Provide the [X, Y] coordinate of the cell's center where the given text is located.  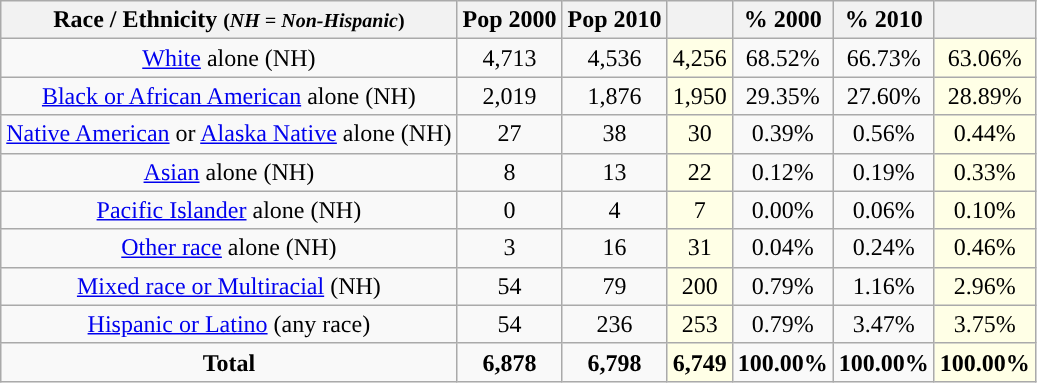
27 [510, 134]
Mixed race or Multiracial (NH) [229, 286]
2.96% [984, 286]
0.24% [884, 248]
66.73% [884, 58]
27.60% [884, 96]
Other race alone (NH) [229, 248]
0.10% [984, 210]
Native American or Alaska Native alone (NH) [229, 134]
6,749 [700, 362]
63.06% [984, 58]
200 [700, 286]
28.89% [984, 96]
% 2010 [884, 20]
79 [614, 286]
Asian alone (NH) [229, 172]
0 [510, 210]
0.44% [984, 134]
4,536 [614, 58]
Pop 2010 [614, 20]
6,878 [510, 362]
3 [510, 248]
White alone (NH) [229, 58]
2,019 [510, 96]
22 [700, 172]
Pacific Islander alone (NH) [229, 210]
3.47% [884, 324]
Hispanic or Latino (any race) [229, 324]
0.00% [782, 210]
Total [229, 362]
13 [614, 172]
Pop 2000 [510, 20]
% 2000 [782, 20]
Black or African American alone (NH) [229, 96]
0.19% [884, 172]
4,256 [700, 58]
6,798 [614, 362]
31 [700, 248]
0.06% [884, 210]
68.52% [782, 58]
0.46% [984, 248]
0.56% [884, 134]
0.39% [782, 134]
29.35% [782, 96]
Race / Ethnicity (NH = Non-Hispanic) [229, 20]
16 [614, 248]
1,950 [700, 96]
30 [700, 134]
8 [510, 172]
1,876 [614, 96]
1.16% [884, 286]
3.75% [984, 324]
4 [614, 210]
0.12% [782, 172]
236 [614, 324]
4,713 [510, 58]
38 [614, 134]
7 [700, 210]
0.33% [984, 172]
0.04% [782, 248]
253 [700, 324]
